Determine the (X, Y) coordinate at the center of the cell enclosing the given text.  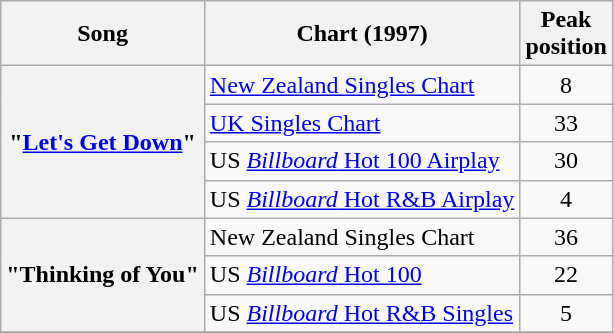
"Let's Get Down" (103, 142)
US Billboard Hot 100 (362, 275)
US Billboard Hot R&B Singles (362, 313)
36 (566, 237)
4 (566, 199)
US Billboard Hot 100 Airplay (362, 161)
5 (566, 313)
8 (566, 85)
"Thinking of You" (103, 275)
33 (566, 123)
Peakposition (566, 34)
US Billboard Hot R&B Airplay (362, 199)
Chart (1997) (362, 34)
22 (566, 275)
Song (103, 34)
30 (566, 161)
UK Singles Chart (362, 123)
